Detect which cell encompasses the target text, then output its [x, y] center coordinate. 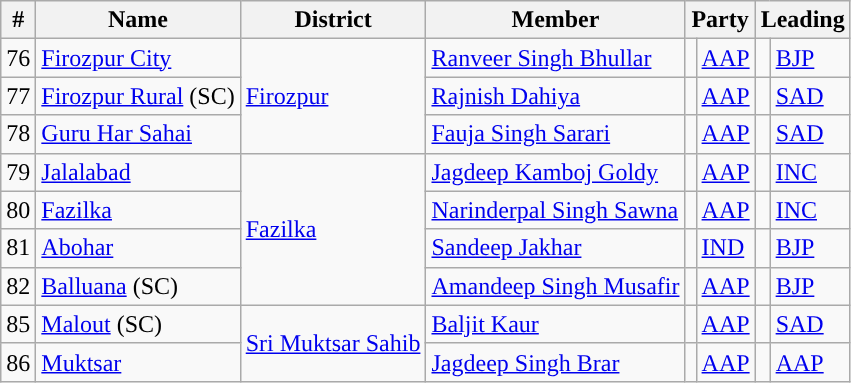
Baljit Kaur [556, 324]
Balluana (SC) [138, 286]
82 [18, 286]
Malout (SC) [138, 324]
79 [18, 172]
Rajnish Dahiya [556, 96]
Firozpur City [138, 58]
Member [556, 20]
Abohar [138, 248]
District [333, 20]
80 [18, 210]
IND [726, 248]
Firozpur [333, 96]
Jalalabad [138, 172]
Firozpur Rural (SC) [138, 96]
Jagdeep Kamboj Goldy [556, 172]
# [18, 20]
Name [138, 20]
78 [18, 134]
Jagdeep Singh Brar [556, 362]
Muktsar [138, 362]
Fauja Singh Sarari [556, 134]
Narinderpal Singh Sawna [556, 210]
81 [18, 248]
Sri Muktsar Sahib [333, 343]
86 [18, 362]
Guru Har Sahai [138, 134]
Sandeep Jakhar [556, 248]
85 [18, 324]
Ranveer Singh Bhullar [556, 58]
77 [18, 96]
Party [720, 20]
Leading [802, 20]
Amandeep Singh Musafir [556, 286]
76 [18, 58]
